Return [x, y] of the center of cell containing provided text 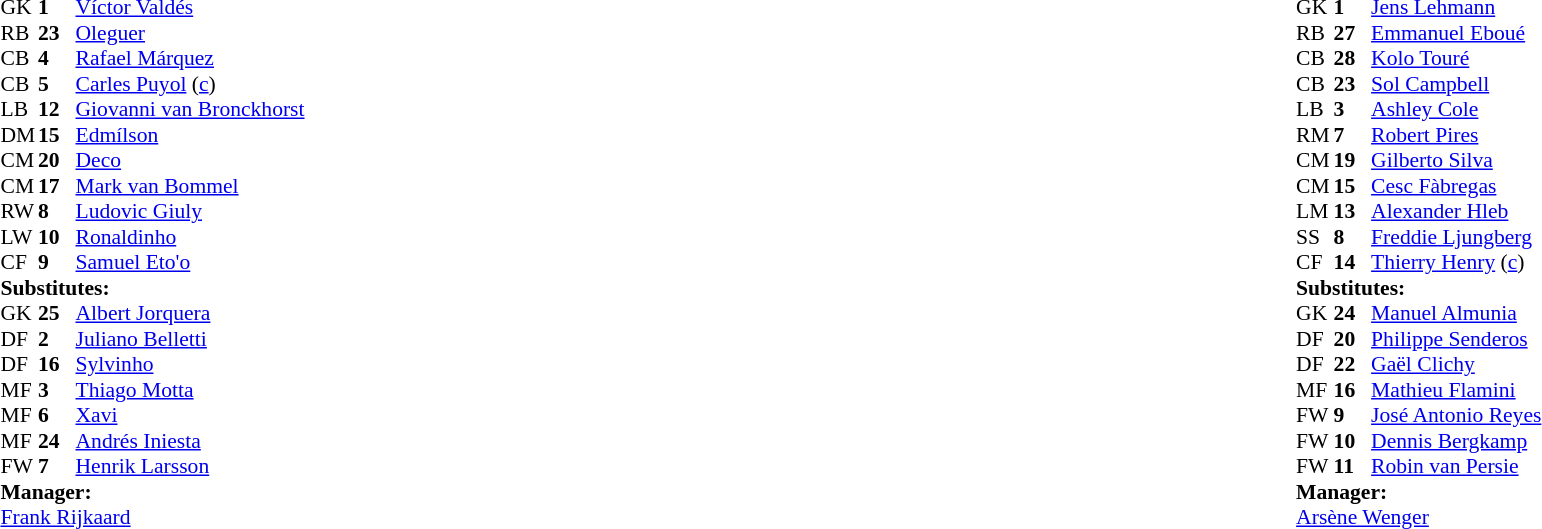
Freddie Ljungberg [1456, 237]
Giovanni van Bronckhorst [190, 109]
5 [57, 84]
Manuel Almunia [1456, 313]
Oleguer [190, 33]
Cesc Fàbregas [1456, 186]
28 [1353, 59]
Thiago Motta [190, 390]
José Antonio Reyes [1456, 415]
6 [57, 415]
Mark van Bommel [190, 186]
Dennis Bergkamp [1456, 441]
RM [1315, 135]
22 [1353, 365]
Deco [190, 161]
Edmílson [190, 135]
Rafael Márquez [190, 59]
Robin van Persie [1456, 467]
19 [1353, 161]
Samuel Eto'o [190, 263]
12 [57, 109]
4 [57, 59]
Alexander Hleb [1456, 211]
Gilberto Silva [1456, 161]
Thierry Henry (c) [1456, 263]
Sylvinho [190, 365]
Sol Campbell [1456, 84]
Ashley Cole [1456, 109]
11 [1353, 467]
2 [57, 339]
SS [1315, 237]
Gaël Clichy [1456, 365]
LM [1315, 211]
Ludovic Giuly [190, 211]
14 [1353, 263]
Philippe Senderos [1456, 339]
Albert Jorquera [190, 313]
Carles Puyol (c) [190, 84]
Robert Pires [1456, 135]
27 [1353, 33]
13 [1353, 211]
25 [57, 313]
Xavi [190, 415]
Mathieu Flamini [1456, 390]
LW [19, 237]
Juliano Belletti [190, 339]
DM [19, 135]
Emmanuel Eboué [1456, 33]
Ronaldinho [190, 237]
17 [57, 186]
Kolo Touré [1456, 59]
RW [19, 211]
Andrés Iniesta [190, 441]
Henrik Larsson [190, 467]
